For the text-containing cell, return its midpoint in (x, y) coordinate format. 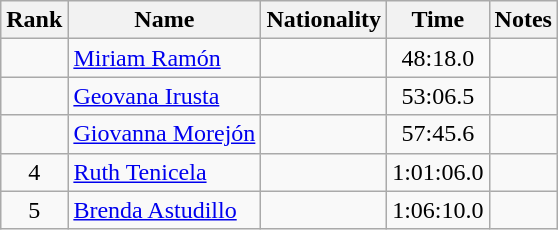
4 (34, 172)
Time (438, 20)
5 (34, 210)
Giovanna Morejón (164, 134)
1:01:06.0 (438, 172)
Name (164, 20)
Nationality (324, 20)
57:45.6 (438, 134)
Rank (34, 20)
Notes (523, 20)
53:06.5 (438, 96)
Brenda Astudillo (164, 210)
Miriam Ramón (164, 58)
48:18.0 (438, 58)
Ruth Tenicela (164, 172)
1:06:10.0 (438, 210)
Geovana Irusta (164, 96)
